From the cell containing the given text, extract its center point as (X, Y) coordinate. 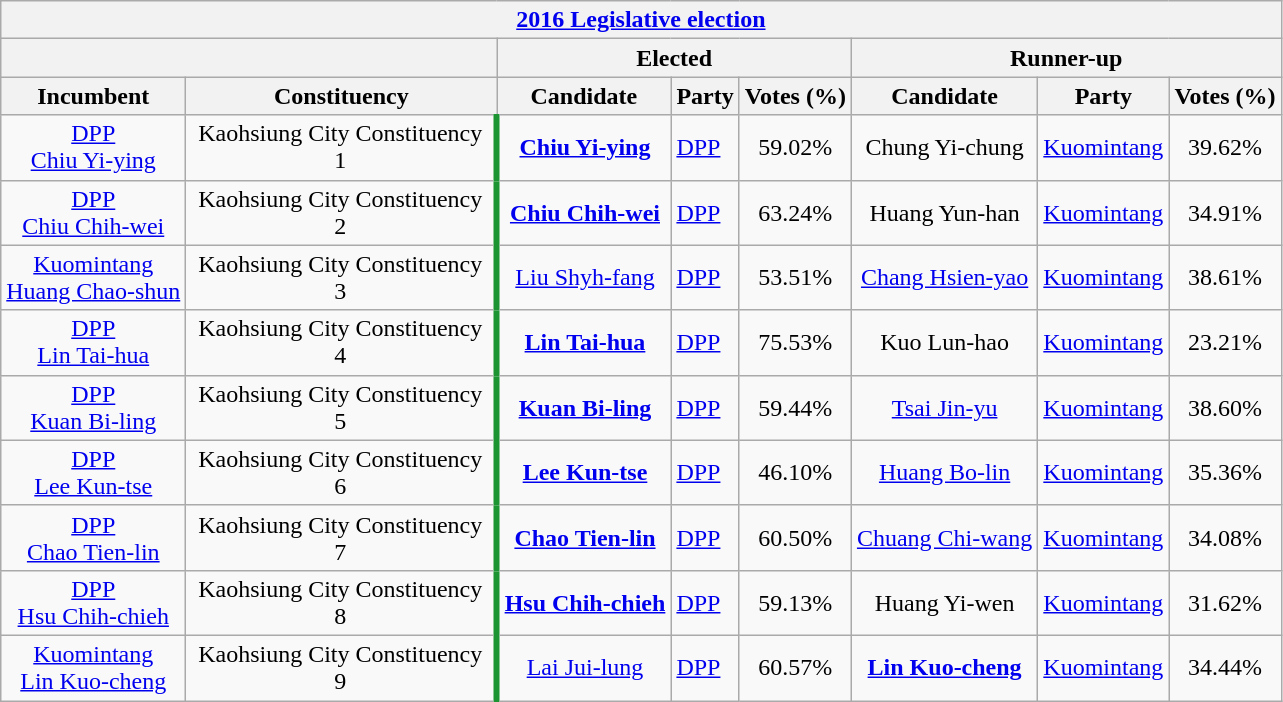
Lin Tai-hua (584, 342)
75.53% (795, 342)
KuomintangLin Kuo-cheng (94, 668)
38.60% (1225, 408)
46.10% (795, 472)
Elected (674, 58)
Kaohsiung City Constituency 5 (342, 408)
39.62% (1225, 148)
31.62% (1225, 602)
DPPLin Tai-hua (94, 342)
34.44% (1225, 668)
Constituency (342, 96)
Lai Jui-lung (584, 668)
53.51% (795, 278)
Runner-up (1066, 58)
DPPChao Tien-lin (94, 538)
DPPKuan Bi-ling (94, 408)
DPPHsu Chih-chieh (94, 602)
Kaohsiung City Constituency 3 (342, 278)
Liu Shyh-fang (584, 278)
Incumbent (94, 96)
59.44% (795, 408)
Chiu Yi-ying (584, 148)
59.02% (795, 148)
Huang Yi-wen (944, 602)
Chao Tien-lin (584, 538)
Kaohsiung City Constituency 9 (342, 668)
Kaohsiung City Constituency 2 (342, 212)
Lee Kun-tse (584, 472)
Chiu Chih-wei (584, 212)
23.21% (1225, 342)
Kuo Lun-hao (944, 342)
Kaohsiung City Constituency 8 (342, 602)
Tsai Jin-yu (944, 408)
2016 Legislative election (641, 20)
Kaohsiung City Constituency 7 (342, 538)
34.08% (1225, 538)
KuomintangHuang Chao-shun (94, 278)
Hsu Chih-chieh (584, 602)
59.13% (795, 602)
Huang Yun-han (944, 212)
Chang Hsien-yao (944, 278)
60.57% (795, 668)
Kaohsiung City Constituency 1 (342, 148)
DPPChiu Chih-wei (94, 212)
63.24% (795, 212)
Kuan Bi-ling (584, 408)
DPPChiu Yi-ying (94, 148)
35.36% (1225, 472)
Kaohsiung City Constituency 4 (342, 342)
DPPLee Kun-tse (94, 472)
Chuang Chi-wang (944, 538)
Lin Kuo-cheng (944, 668)
34.91% (1225, 212)
Huang Bo-lin (944, 472)
60.50% (795, 538)
Chung Yi-chung (944, 148)
Kaohsiung City Constituency 6 (342, 472)
38.61% (1225, 278)
